Capture the cell that displays the provided text and extract its [x, y] central coordinate. 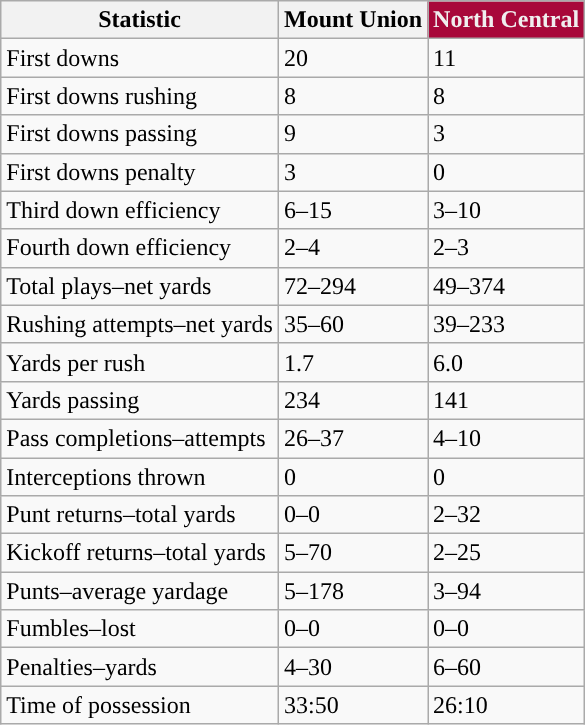
North Central [506, 20]
Total plays–net yards [140, 286]
Punts–average yardage [140, 591]
26–37 [352, 438]
Yards per rush [140, 362]
11 [506, 58]
26:10 [506, 705]
4–10 [506, 438]
First downs rushing [140, 96]
3–10 [506, 210]
20 [352, 58]
Pass completions–attempts [140, 438]
Mount Union [352, 20]
Yards passing [140, 400]
234 [352, 400]
33:50 [352, 705]
72–294 [352, 286]
2–25 [506, 553]
Interceptions thrown [140, 477]
2–4 [352, 248]
Rushing attempts–net yards [140, 324]
Fourth down efficiency [140, 248]
Time of possession [140, 705]
49–374 [506, 286]
6–60 [506, 667]
141 [506, 400]
Penalties–yards [140, 667]
35–60 [352, 324]
First downs [140, 58]
4–30 [352, 667]
6.0 [506, 362]
Kickoff returns–total yards [140, 553]
Punt returns–total yards [140, 515]
1.7 [352, 362]
First downs passing [140, 134]
3–94 [506, 591]
Statistic [140, 20]
9 [352, 134]
6–15 [352, 210]
Fumbles–lost [140, 629]
2–3 [506, 248]
Third down efficiency [140, 210]
2–32 [506, 515]
First downs penalty [140, 172]
5–178 [352, 591]
39–233 [506, 324]
5–70 [352, 553]
